Find where the given text appears and provide that cell's center as (X, Y) coordinate. 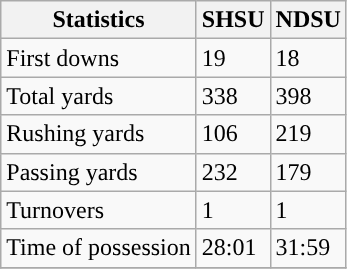
First downs (99, 58)
Passing yards (99, 172)
18 (308, 58)
398 (308, 96)
SHSU (233, 20)
28:01 (233, 248)
NDSU (308, 20)
219 (308, 134)
Statistics (99, 20)
338 (233, 96)
Total yards (99, 96)
Time of possession (99, 248)
232 (233, 172)
106 (233, 134)
179 (308, 172)
31:59 (308, 248)
Rushing yards (99, 134)
19 (233, 58)
Turnovers (99, 210)
